Detect which cell encompasses the target text, then output its (x, y) center coordinate. 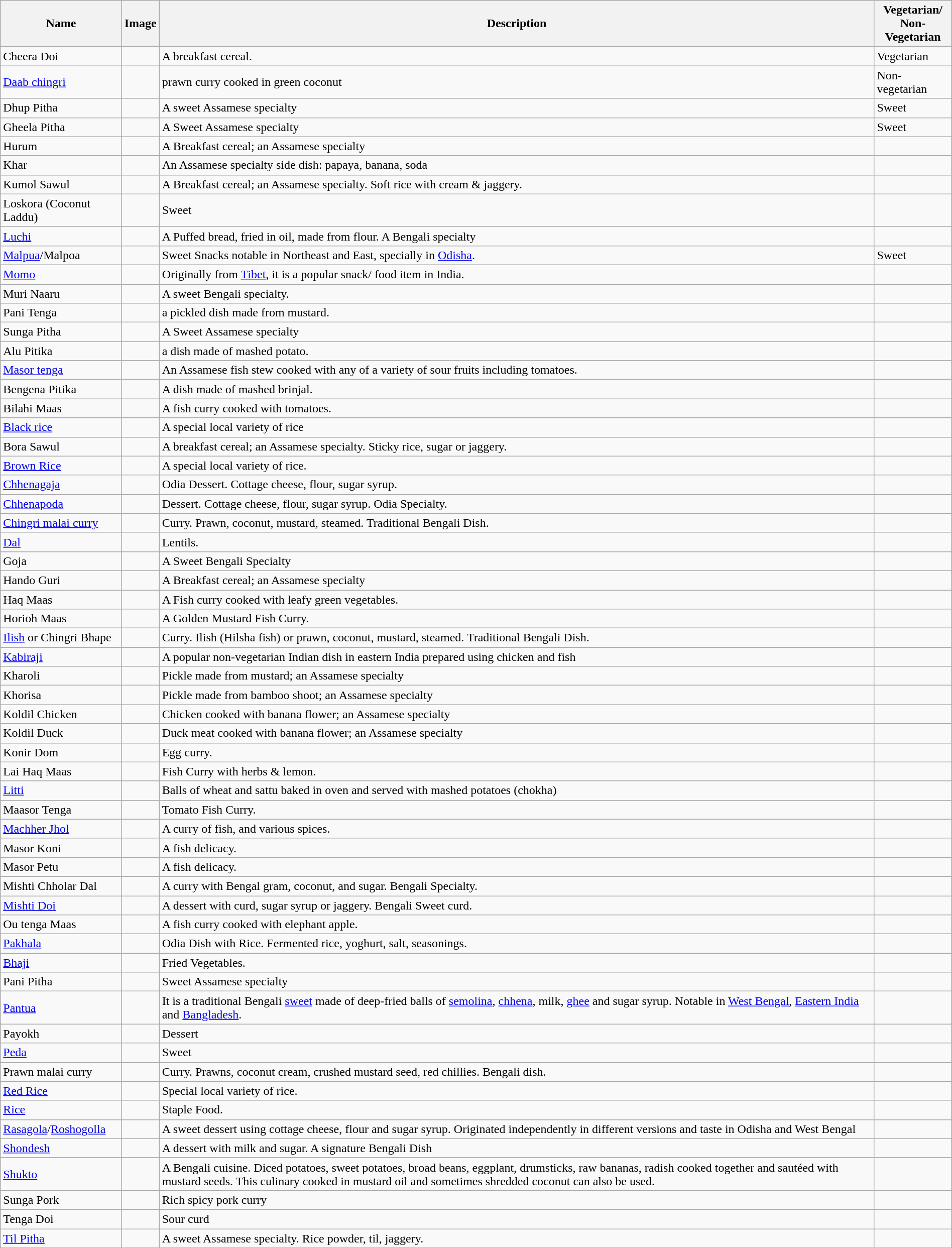
Fried Vegetables. (517, 963)
A Puffed bread, fried in oil, made from flour. A Bengali specialty (517, 236)
Kumol Sawul (61, 184)
Dessert. Cottage cheese, flour, sugar syrup. Odia Specialty. (517, 504)
Vegetarian/Non-Vegetarian (913, 24)
Payokh (61, 1034)
A sweet Assamese specialty (517, 108)
prawn curry cooked in green coconut (517, 82)
Curry. Ilish (Hilsha fish) or prawn, coconut, mustard, steamed. Traditional Bengali Dish. (517, 638)
Vegetarian (913, 56)
Hurum (61, 146)
Cheera Doi (61, 56)
A breakfast cereal; an Assamese specialty. Sticky rice, sugar or jaggery. (517, 446)
a dish made of mashed potato. (517, 351)
A Breakfast cereal; an Assamese specialty. Soft rice with cream & jaggery. (517, 184)
Tenga Doi (61, 1219)
Konir Dom (61, 752)
Chingri malai curry (61, 523)
Horioh Maas (61, 619)
Originally from Tibet, it is a popular snack/ food item in India. (517, 274)
Rasagola/Roshogolla (61, 1129)
Brown Rice (61, 466)
Rich spicy pork curry (517, 1200)
Mishti Chholar Dal (61, 886)
Peda (61, 1053)
A fish curry cooked with elephant apple. (517, 925)
A dessert with curd, sugar syrup or jaggery. Bengali Sweet curd. (517, 905)
Special local variety of rice. (517, 1091)
Machher Jhol (61, 829)
Lai Haq Maas (61, 771)
A curry with Bengal gram, coconut, and sugar. Bengali Specialty. (517, 886)
Koldil Chicken (61, 714)
Momo (61, 274)
Til Pitha (61, 1238)
An Assamese fish stew cooked with any of a variety of sour fruits including tomatoes. (517, 370)
Odia Dessert. Cottage cheese, flour, sugar syrup. (517, 485)
Chhenapoda (61, 504)
Pakhala (61, 944)
Odia Dish with Rice. Fermented rice, yoghurt, salt, seasonings. (517, 944)
A breakfast cereal. (517, 56)
Pickle made from bamboo shoot; an Assamese specialty (517, 695)
Curry. Prawn, coconut, mustard, steamed. Traditional Bengali Dish. (517, 523)
Sunga Pitha (61, 332)
Koldil Duck (61, 733)
A Fish curry cooked with leafy green vegetables. (517, 599)
A Golden Mustard Fish Curry. (517, 619)
Mishti Doi (61, 905)
A curry of fish, and various spices. (517, 829)
Egg curry. (517, 752)
Litti (61, 790)
Alu Pitika (61, 351)
Masor Koni (61, 848)
Masor Petu (61, 867)
Duck meat cooked with banana flower; an Assamese specialty (517, 733)
A Sweet Bengali Specialty (517, 561)
Sweet Assamese specialty (517, 982)
Malpua/Malpoa (61, 255)
Dal (61, 542)
Hando Guri (61, 580)
Fish Curry with herbs & lemon. (517, 771)
Prawn malai curry (61, 1072)
Luchi (61, 236)
Muri Naaru (61, 294)
Daab chingri (61, 82)
A special local variety of rice. (517, 466)
Dhup Pitha (61, 108)
A sweet dessert using cottage cheese, flour and sugar syrup. Originated independently in different versions and taste in Odisha and West Bengal (517, 1129)
An Assamese specialty side dish: papaya, banana, soda (517, 165)
Gheela Pitha (61, 127)
Chicken cooked with banana flower; an Assamese specialty (517, 714)
A dish made of mashed brinjal. (517, 389)
A sweet Bengali specialty. (517, 294)
Image (141, 24)
Curry. Prawns, coconut cream, crushed mustard seed, red chillies. Bengali dish. (517, 1072)
Kabiraji (61, 657)
Staple Food. (517, 1110)
Black rice (61, 427)
A sweet Assamese specialty. Rice powder, til, jaggery. (517, 1238)
Sunga Pork (61, 1200)
Bilahi Maas (61, 408)
Non-vegetarian (913, 82)
Masor tenga (61, 370)
A popular non-vegetarian Indian dish in eastern India prepared using chicken and fish (517, 657)
Bengena Pitika (61, 389)
Dessert (517, 1034)
Khar (61, 165)
Rice (61, 1110)
Description (517, 24)
Red Rice (61, 1091)
Ou tenga Maas (61, 925)
Bhaji (61, 963)
Pani Tenga (61, 313)
Khorisa (61, 695)
Kharoli (61, 676)
A fish curry cooked with tomatoes. (517, 408)
Tomato Fish Curry. (517, 810)
Pantua (61, 1007)
Balls of wheat and sattu baked in oven and served with mashed potatoes (chokha) (517, 790)
Sweet Snacks notable in Northeast and East, specially in Odisha. (517, 255)
Loskora (Coconut Laddu) (61, 210)
Shukto (61, 1174)
Maasor Tenga (61, 810)
Goja (61, 561)
Sour curd (517, 1219)
Haq Maas (61, 599)
Shondesh (61, 1148)
Lentils. (517, 542)
a pickled dish made from mustard. (517, 313)
Ilish or Chingri Bhape (61, 638)
Name (61, 24)
A special local variety of rice (517, 427)
Pani Pitha (61, 982)
A dessert with milk and sugar. A signature Bengali Dish (517, 1148)
Chhenagaja (61, 485)
Bora Sawul (61, 446)
Pickle made from mustard; an Assamese specialty (517, 676)
